Search for the cell housing the specified text and yield its (X, Y) center coordinate. 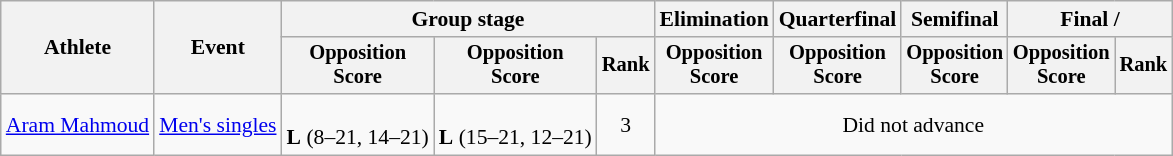
Semifinal (954, 19)
Final / (1090, 19)
Aram Mahmoud (78, 124)
L (15–21, 12–21) (516, 124)
Men's singles (218, 124)
3 (626, 124)
Athlete (78, 48)
Event (218, 48)
Quarterfinal (838, 19)
Elimination (714, 19)
Did not advance (913, 124)
Group stage (468, 19)
L (8–21, 14–21) (358, 124)
